Provide the [x, y] coordinate of the cell's center where the given text is located.  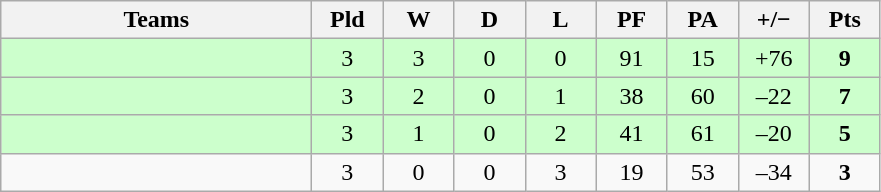
38 [632, 96]
7 [844, 96]
91 [632, 58]
W [418, 20]
–20 [774, 134]
41 [632, 134]
+/− [774, 20]
PF [632, 20]
–34 [774, 172]
61 [702, 134]
PA [702, 20]
5 [844, 134]
19 [632, 172]
+76 [774, 58]
Teams [156, 20]
Pld [348, 20]
Pts [844, 20]
D [490, 20]
60 [702, 96]
9 [844, 58]
–22 [774, 96]
15 [702, 58]
53 [702, 172]
L [560, 20]
